Return the (X, Y) coordinate for the center point of the cell that contains the specified text.  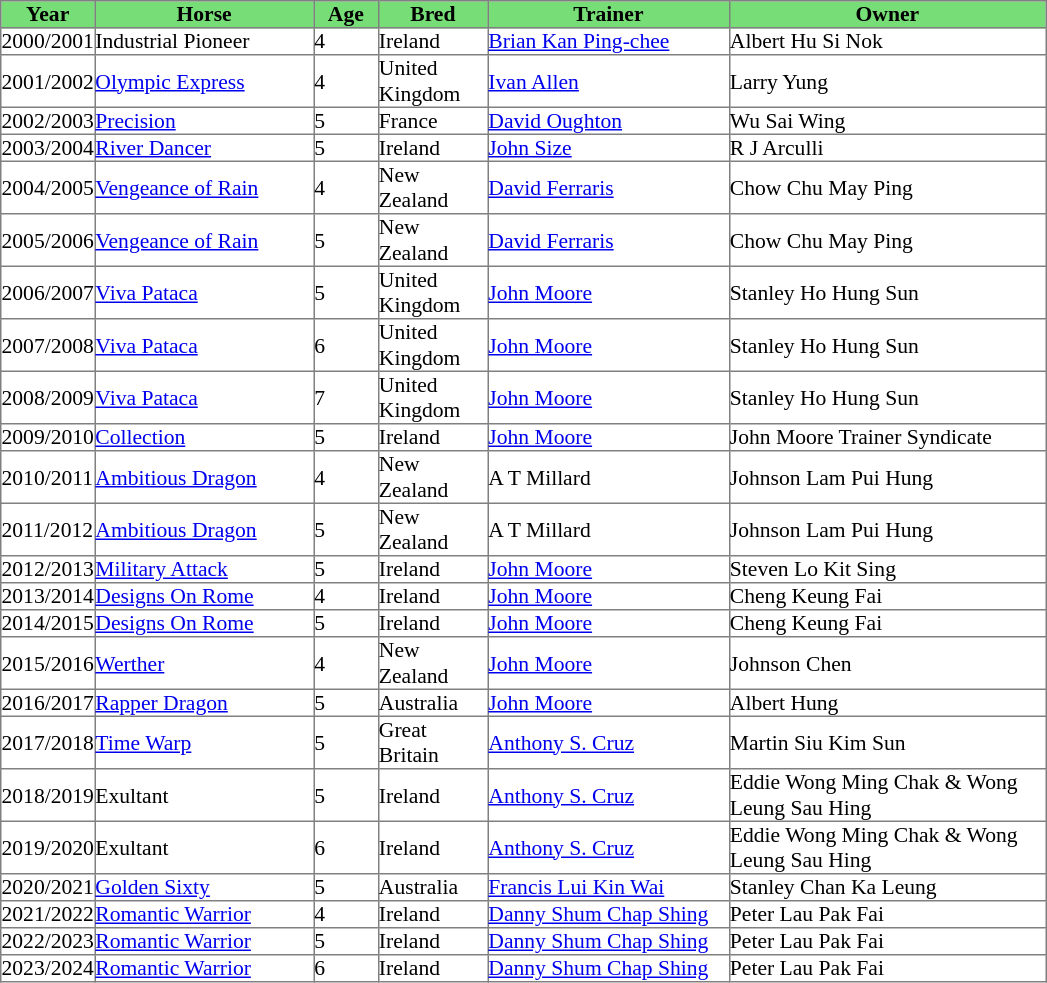
2020/2021 (48, 888)
Martin Siu Kim Sun (887, 742)
Collection (204, 438)
2009/2010 (48, 438)
David Oughton (609, 120)
2007/2008 (48, 345)
Olympic Express (204, 81)
Wu Sai Wing (887, 120)
Werther (204, 663)
Ivan Allen (609, 81)
John Size (609, 148)
2010/2011 (48, 477)
2023/2024 (48, 968)
Time Warp (204, 742)
2005/2006 (48, 240)
2016/2017 (48, 702)
John Moore Trainer Syndicate (887, 438)
2004/2005 (48, 187)
2014/2015 (48, 624)
2000/2001 (48, 42)
2018/2019 (48, 795)
2003/2004 (48, 148)
Age (346, 14)
Industrial Pioneer (204, 42)
Precision (204, 120)
R J Arculli (887, 148)
Military Attack (204, 570)
2011/2012 (48, 529)
Rapper Dragon (204, 702)
2002/2003 (48, 120)
2013/2014 (48, 596)
7 (346, 397)
Owner (887, 14)
Golden Sixty (204, 888)
Albert Hu Si Nok (887, 42)
Bred (433, 14)
2017/2018 (48, 742)
Albert Hung (887, 702)
2022/2023 (48, 942)
Stanley Chan Ka Leung (887, 888)
Johnson Chen (887, 663)
River Dancer (204, 148)
2015/2016 (48, 663)
Horse (204, 14)
2006/2007 (48, 292)
Trainer (609, 14)
2019/2020 (48, 847)
Francis Lui Kin Wai (609, 888)
2008/2009 (48, 397)
Brian Kan Ping-chee (609, 42)
2012/2013 (48, 570)
Larry Yung (887, 81)
Year (48, 14)
Great Britain (433, 742)
Steven Lo Kit Sing (887, 570)
2021/2022 (48, 914)
2001/2002 (48, 81)
France (433, 120)
